Return [X, Y] of the center of cell containing provided text 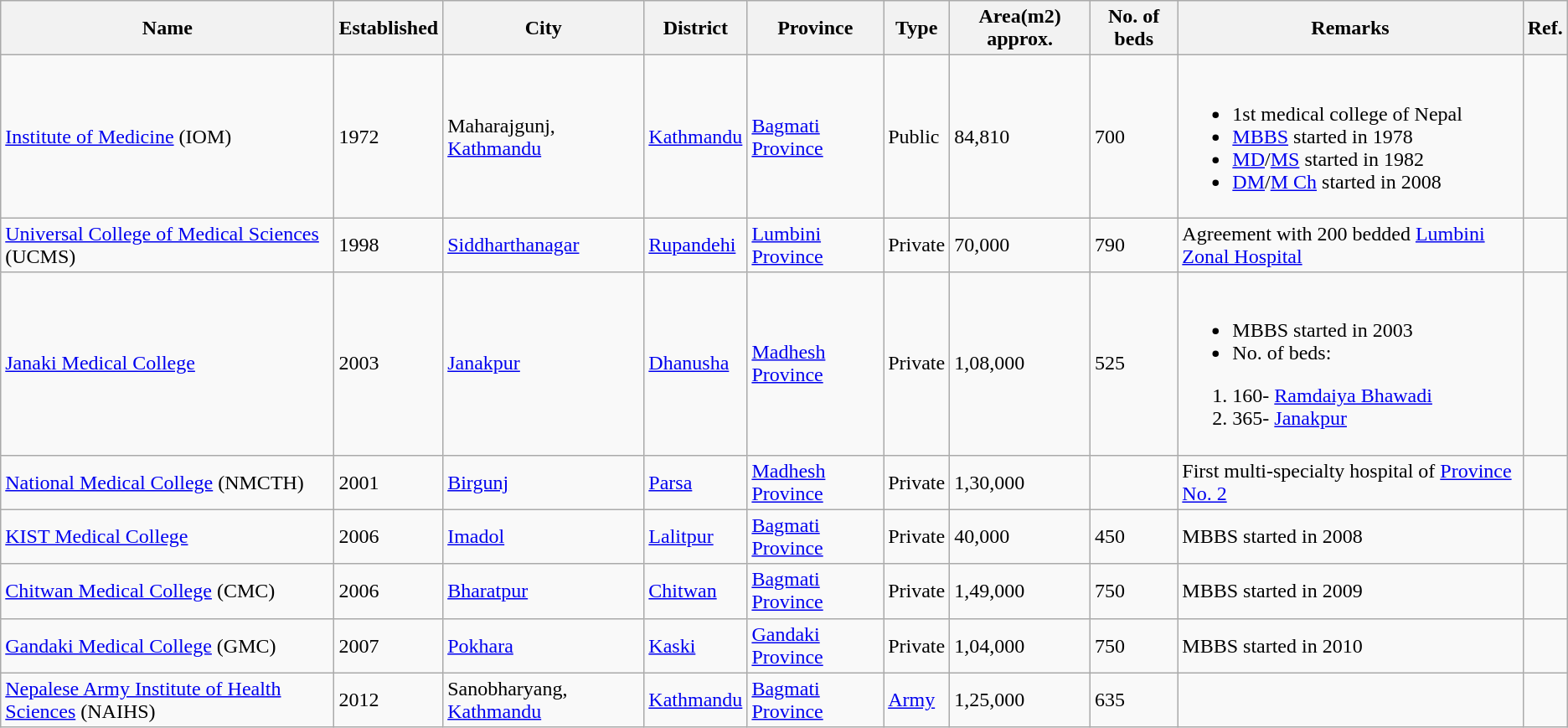
No. of beds [1134, 28]
700 [1134, 137]
2007 [389, 645]
Area(m2) approx. [1020, 28]
Ref. [1545, 28]
1,30,000 [1020, 483]
KIST Medical College [168, 536]
1998 [389, 245]
450 [1134, 536]
Imadol [544, 536]
Remarks [1350, 28]
2001 [389, 483]
Public [916, 137]
MBBS started in 2009 [1350, 591]
2012 [389, 700]
1972 [389, 137]
Lalitpur [695, 536]
Institute of Medicine (IOM) [168, 137]
Maharajgunj, Kathmandu [544, 137]
Army [916, 700]
84,810 [1020, 137]
Sanobharyang, Kathmandu [544, 700]
1,25,000 [1020, 700]
Rupandehi [695, 245]
Type [916, 28]
1,49,000 [1020, 591]
1,04,000 [1020, 645]
525 [1134, 364]
Pokhara [544, 645]
District [695, 28]
Gandaki Province [816, 645]
Province [816, 28]
Chitwan Medical College (CMC) [168, 591]
City [544, 28]
790 [1134, 245]
MBBS started in 2003No. of beds:160- Ramdaiya Bhawadi365- Janakpur [1350, 364]
First multi-specialty hospital of Province No. 2 [1350, 483]
1,08,000 [1020, 364]
Siddharthanagar [544, 245]
Janaki Medical College [168, 364]
MBBS started in 2008 [1350, 536]
Birgunj [544, 483]
Agreement with 200 bedded Lumbini Zonal Hospital [1350, 245]
70,000 [1020, 245]
40,000 [1020, 536]
Universal College of Medical Sciences (UCMS) [168, 245]
1st medical college of NepalMBBS started in 1978MD/MS started in 1982DM/M Ch started in 2008 [1350, 137]
Kaski [695, 645]
Gandaki Medical College (GMC) [168, 645]
635 [1134, 700]
MBBS started in 2010 [1350, 645]
Chitwan [695, 591]
2003 [389, 364]
Nepalese Army Institute of Health Sciences (NAIHS) [168, 700]
Lumbini Province [816, 245]
Janakpur [544, 364]
Dhanusha [695, 364]
Parsa [695, 483]
Bharatpur [544, 591]
Established [389, 28]
National Medical College (NMCTH) [168, 483]
Name [168, 28]
